Determine the [x, y] coordinate at the center of the cell enclosing the given text.  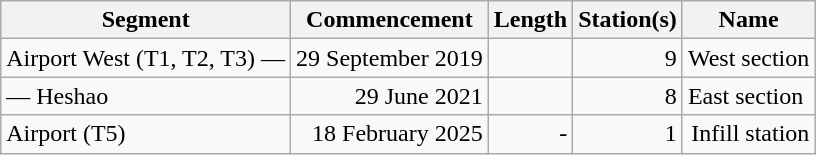
Segment [146, 20]
18 February 2025 [390, 134]
Name [748, 20]
East section [748, 96]
West section [748, 58]
Length [530, 20]
8 [628, 96]
Commencement [390, 20]
Infill station [748, 134]
— Heshao [146, 96]
Airport West (T1, T2, T3) — [146, 58]
- [530, 134]
9 [628, 58]
29 June 2021 [390, 96]
1 [628, 134]
29 September 2019 [390, 58]
Station(s) [628, 20]
Airport (T5) [146, 134]
